Scan for the cell matching the given text and deliver its (X, Y) coordinate at center. 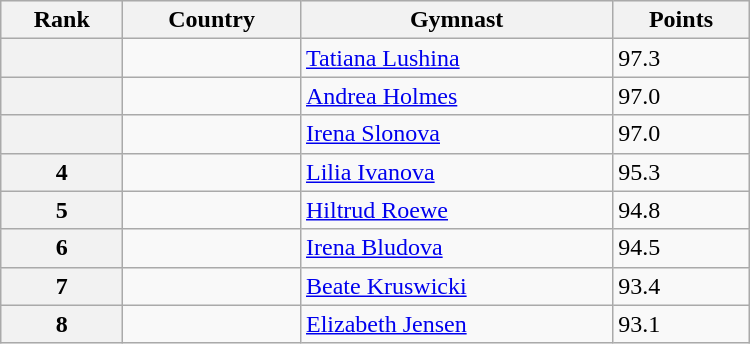
93.4 (682, 286)
Rank (62, 20)
5 (62, 210)
Andrea Holmes (456, 96)
97.3 (682, 58)
95.3 (682, 172)
Irena Slonova (456, 134)
Lilia Ivanova (456, 172)
Elizabeth Jensen (456, 324)
Country (212, 20)
Tatiana Lushina (456, 58)
7 (62, 286)
Hiltrud Roewe (456, 210)
4 (62, 172)
Beate Kruswicki (456, 286)
6 (62, 248)
8 (62, 324)
Irena Bludova (456, 248)
93.1 (682, 324)
94.8 (682, 210)
Points (682, 20)
94.5 (682, 248)
Gymnast (456, 20)
